From the cell containing the given text, extract its center point as (X, Y) coordinate. 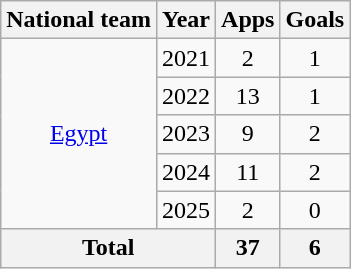
Goals (315, 20)
Year (186, 20)
9 (248, 134)
2024 (186, 172)
2022 (186, 96)
13 (248, 96)
37 (248, 248)
2025 (186, 210)
National team (79, 20)
11 (248, 172)
Egypt (79, 134)
0 (315, 210)
2023 (186, 134)
6 (315, 248)
Apps (248, 20)
2021 (186, 58)
Total (108, 248)
